Pinpoint the cell where the given text exists, returning its (X, Y) midpoint coordinate. 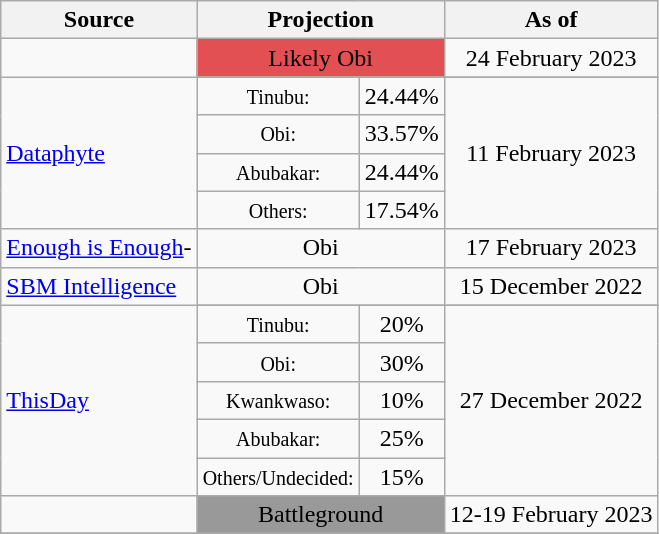
15% (402, 477)
24 February 2023 (551, 58)
10% (402, 400)
17 February 2023 (551, 248)
12-19 February 2023 (551, 515)
Kwankwaso: (278, 400)
Source (99, 20)
Enough is Enough- (99, 248)
Battleground (320, 515)
15 December 2022 (551, 286)
30% (402, 362)
Others: (278, 210)
Others/Undecided: (278, 477)
33.57% (402, 134)
As of (551, 20)
Projection (320, 20)
Likely Obi (320, 58)
17.54% (402, 210)
SBM Intelligence (99, 286)
25% (402, 438)
ThisDay (99, 400)
Dataphyte (99, 153)
27 December 2022 (551, 400)
20% (402, 324)
11 February 2023 (551, 153)
